From the cell containing the given text, extract its center point as (X, Y) coordinate. 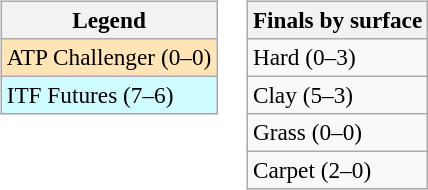
Carpet (2–0) (337, 171)
ATP Challenger (0–0) (108, 57)
Hard (0–3) (337, 57)
Legend (108, 20)
ITF Futures (7–6) (108, 95)
Finals by surface (337, 20)
Clay (5–3) (337, 95)
Grass (0–0) (337, 133)
